Identify which cell holds the provided text, then report its (X, Y) central coordinate. 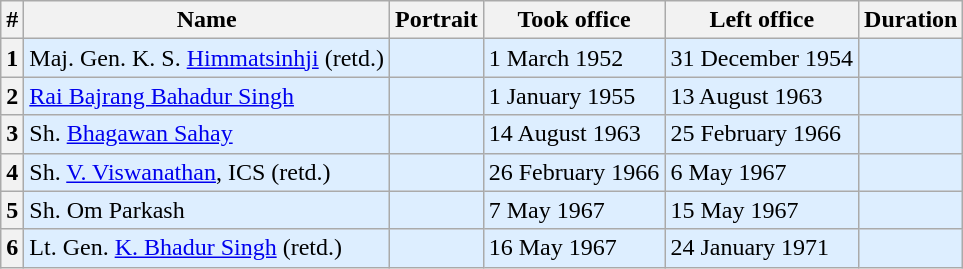
25 February 1966 (762, 134)
13 August 1963 (762, 96)
14 August 1963 (574, 134)
6 (12, 248)
16 May 1967 (574, 248)
Left office (762, 20)
24 January 1971 (762, 248)
3 (12, 134)
Maj. Gen. K. S. Himmatsinhji (retd.) (207, 58)
Duration (911, 20)
6 May 1967 (762, 172)
Took office (574, 20)
Name (207, 20)
7 May 1967 (574, 210)
26 February 1966 (574, 172)
# (12, 20)
Sh. Bhagawan Sahay (207, 134)
1 March 1952 (574, 58)
Lt. Gen. K. Bhadur Singh (retd.) (207, 248)
Portrait (437, 20)
5 (12, 210)
Sh. Om Parkash (207, 210)
15 May 1967 (762, 210)
1 (12, 58)
4 (12, 172)
1 January 1955 (574, 96)
31 December 1954 (762, 58)
Rai Bajrang Bahadur Singh (207, 96)
Sh. V. Viswanathan, ICS (retd.) (207, 172)
2 (12, 96)
